Search for the cell housing the specified text and yield its (X, Y) center coordinate. 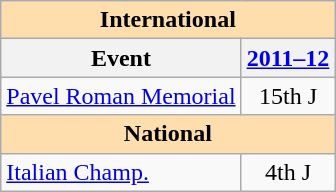
Event (121, 58)
National (168, 134)
15th J (288, 96)
International (168, 20)
Italian Champ. (121, 172)
2011–12 (288, 58)
4th J (288, 172)
Pavel Roman Memorial (121, 96)
